Provide the (x, y) coordinate of the cell's center where the given text is located.  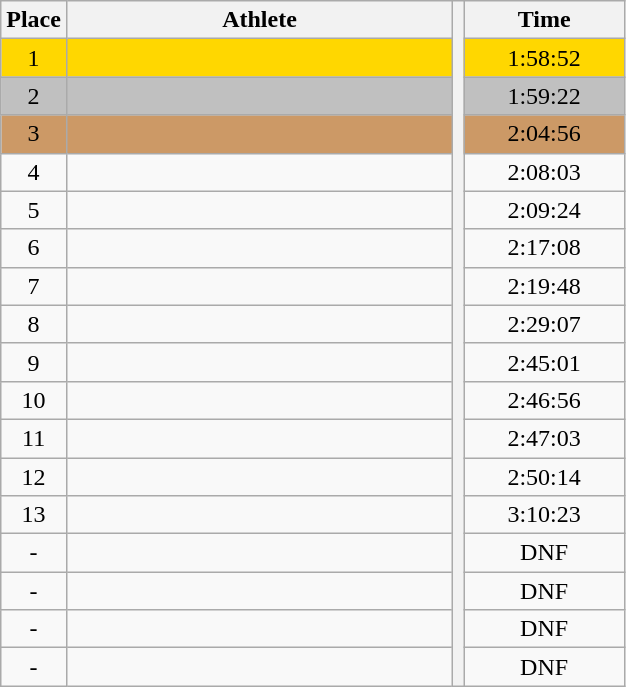
2:47:03 (544, 438)
5 (34, 210)
2:29:07 (544, 324)
2:46:56 (544, 400)
9 (34, 362)
13 (34, 515)
12 (34, 477)
2:17:08 (544, 248)
1:59:22 (544, 96)
3 (34, 134)
2:04:56 (544, 134)
2:09:24 (544, 210)
1 (34, 58)
2:19:48 (544, 286)
4 (34, 172)
Place (34, 20)
1:58:52 (544, 58)
7 (34, 286)
Athlete (259, 20)
2:45:01 (544, 362)
6 (34, 248)
Time (544, 20)
8 (34, 324)
2:08:03 (544, 172)
10 (34, 400)
3:10:23 (544, 515)
2 (34, 96)
2:50:14 (544, 477)
11 (34, 438)
